Search for the cell housing the specified text and yield its [X, Y] center coordinate. 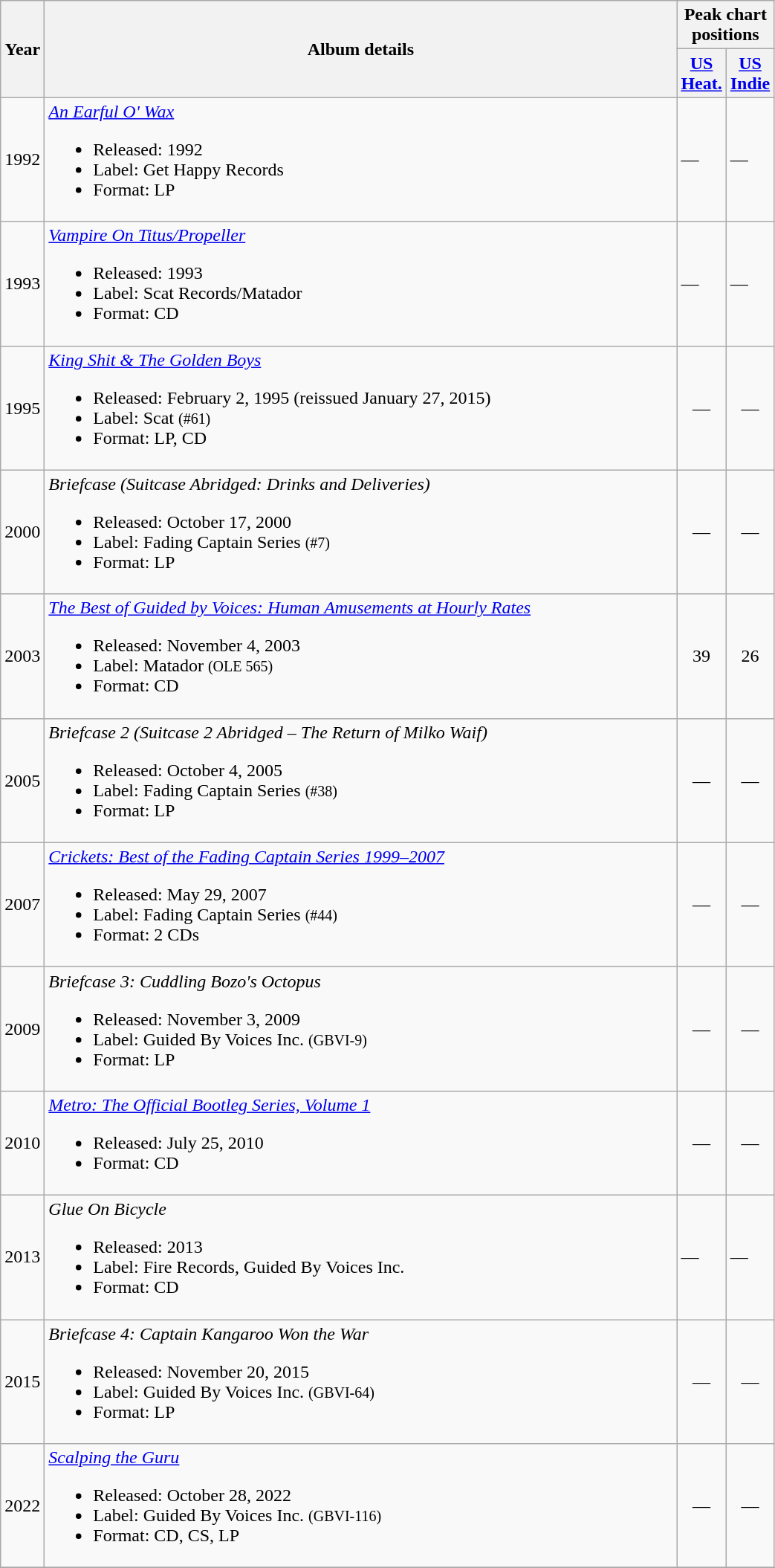
Year [22, 49]
2015 [22, 1381]
2009 [22, 1029]
1993 [22, 284]
Vampire On Titus/PropellerReleased: 1993Label: Scat Records/MatadorFormat: CD [361, 284]
Peak chart positions [725, 25]
1995 [22, 407]
Metro: The Official Bootleg Series, Volume 1Released: July 25, 2010Format: CD [361, 1143]
2022 [22, 1506]
USIndie [750, 73]
39 [701, 656]
Briefcase 4: Captain Kangaroo Won the WarReleased: November 20, 2015Label: Guided By Voices Inc. (GBVI-64)Format: LP [361, 1381]
Briefcase 2 (Suitcase 2 Abridged – The Return of Milko Waif)Released: October 4, 2005Label: Fading Captain Series (#38)Format: LP [361, 781]
1992 [22, 159]
2000 [22, 532]
2013 [22, 1256]
Briefcase (Suitcase Abridged: Drinks and Deliveries)Released: October 17, 2000Label: Fading Captain Series (#7)Format: LP [361, 532]
King Shit & The Golden BoysReleased: February 2, 1995 (reissued January 27, 2015)Label: Scat (#61)Format: LP, CD [361, 407]
2010 [22, 1143]
Briefcase 3: Cuddling Bozo's OctopusReleased: November 3, 2009Label: Guided By Voices Inc. (GBVI-9)Format: LP [361, 1029]
2005 [22, 781]
The Best of Guided by Voices: Human Amusements at Hourly RatesReleased: November 4, 2003Label: Matador (OLE 565)Format: CD [361, 656]
Crickets: Best of the Fading Captain Series 1999–2007Released: May 29, 2007Label: Fading Captain Series (#44)Format: 2 CDs [361, 904]
26 [750, 656]
Album details [361, 49]
Scalping the GuruReleased: October 28, 2022Label: Guided By Voices Inc. (GBVI-116)Format: CD, CS, LP [361, 1506]
2003 [22, 656]
An Earful O' WaxReleased: 1992Label: Get Happy RecordsFormat: LP [361, 159]
USHeat. [701, 73]
Glue On BicycleReleased: 2013Label: Fire Records, Guided By Voices Inc.Format: CD [361, 1256]
2007 [22, 904]
